Pinpoint the cell where the given text exists, returning its [X, Y] midpoint coordinate. 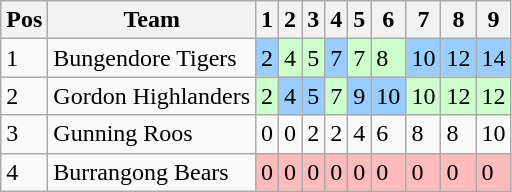
Pos [24, 20]
14 [494, 58]
Team [152, 20]
Burrangong Bears [152, 172]
Gordon Highlanders [152, 96]
Gunning Roos [152, 134]
Bungendore Tigers [152, 58]
